Extract the (X, Y) coordinate from the center of the cell holding the provided text.  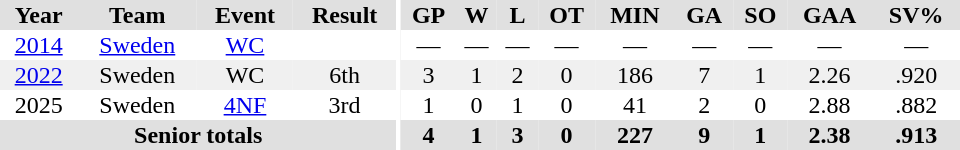
2014 (38, 45)
186 (634, 75)
W (476, 15)
GP (428, 15)
Event (245, 15)
227 (634, 135)
Result (345, 15)
2.38 (830, 135)
SV% (916, 15)
.920 (916, 75)
2.26 (830, 75)
41 (634, 105)
Team (137, 15)
GA (704, 15)
SO (760, 15)
4NF (245, 105)
7 (704, 75)
9 (704, 135)
MIN (634, 15)
GAA (830, 15)
Senior totals (198, 135)
Year (38, 15)
2025 (38, 105)
6th (345, 75)
2022 (38, 75)
L (518, 15)
2.88 (830, 105)
OT (566, 15)
3rd (345, 105)
.913 (916, 135)
4 (428, 135)
.882 (916, 105)
